Return (X, Y) of the center of cell containing provided text 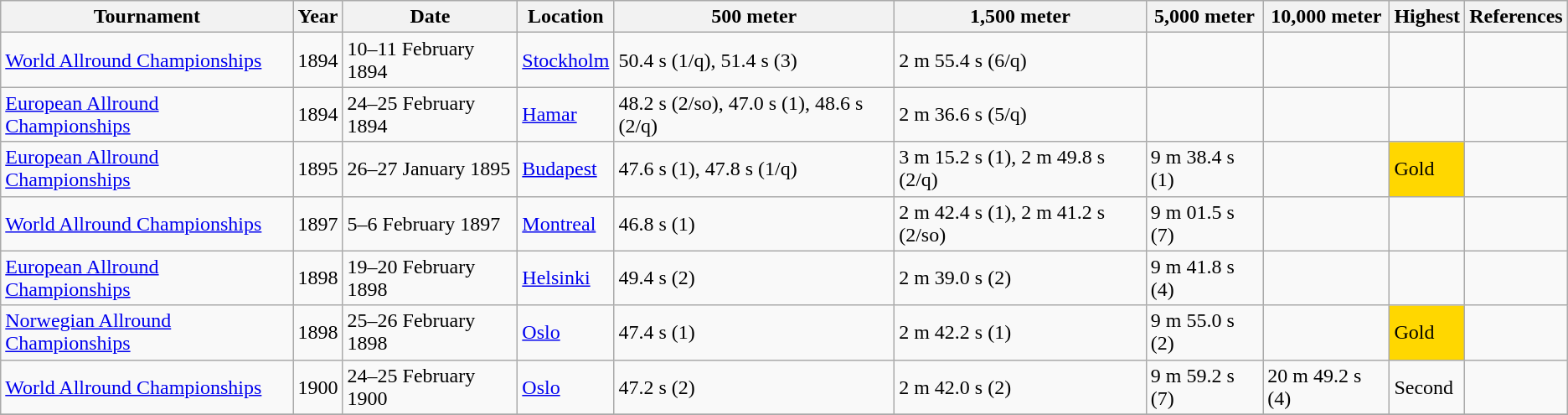
Date (431, 17)
2 m 39.0 s (2) (1020, 278)
Stockholm (566, 60)
2 m 36.6 s (5/q) (1020, 114)
Tournament (147, 17)
46.8 s (1) (754, 223)
500 meter (754, 17)
2 m 42.4 s (1), 2 m 41.2 s (2/so) (1020, 223)
5–6 February 1897 (431, 223)
9 m 55.0 s (2) (1204, 332)
49.4 s (2) (754, 278)
9 m 41.8 s (4) (1204, 278)
47.2 s (2) (754, 387)
Year (318, 17)
2 m 55.4 s (6/q) (1020, 60)
References (1516, 17)
48.2 s (2/so), 47.0 s (1), 48.6 s (2/q) (754, 114)
3 m 15.2 s (1), 2 m 49.8 s (2/q) (1020, 169)
24–25 February 1900 (431, 387)
Highest (1427, 17)
Hamar (566, 114)
1895 (318, 169)
2 m 42.0 s (2) (1020, 387)
19–20 February 1898 (431, 278)
10,000 meter (1327, 17)
Norwegian Allround Championships (147, 332)
9 m 01.5 s (7) (1204, 223)
Second (1427, 387)
1,500 meter (1020, 17)
26–27 January 1895 (431, 169)
Budapest (566, 169)
50.4 s (1/q), 51.4 s (3) (754, 60)
1900 (318, 387)
25–26 February 1898 (431, 332)
Montreal (566, 223)
9 m 38.4 s (1) (1204, 169)
47.4 s (1) (754, 332)
Location (566, 17)
2 m 42.2 s (1) (1020, 332)
9 m 59.2 s (7) (1204, 387)
20 m 49.2 s (4) (1327, 387)
24–25 February 1894 (431, 114)
1897 (318, 223)
47.6 s (1), 47.8 s (1/q) (754, 169)
Helsinki (566, 278)
10–11 February 1894 (431, 60)
5,000 meter (1204, 17)
